Return (x, y) of the center of cell containing provided text 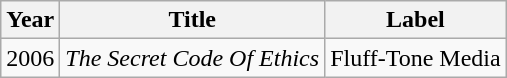
The Secret Code Of Ethics (192, 58)
2006 (30, 58)
Year (30, 20)
Title (192, 20)
Fluff-Tone Media (416, 58)
Label (416, 20)
